Pinpoint the cell where the given text exists, returning its [x, y] midpoint coordinate. 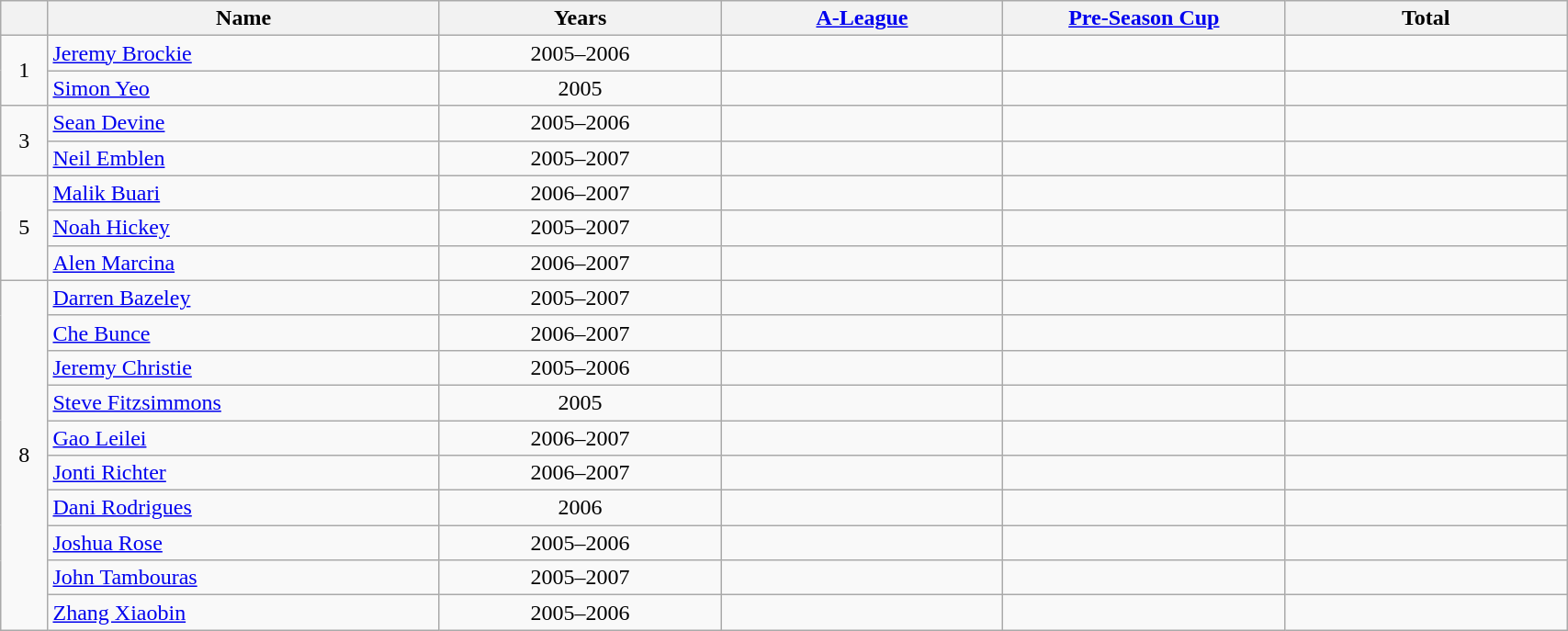
Name [243, 18]
2006 [581, 508]
8 [24, 456]
Gao Leilei [243, 438]
John Tambouras [243, 578]
Alen Marcina [243, 263]
Joshua Rose [243, 543]
Zhang Xiaobin [243, 613]
Jonti Richter [243, 473]
A-League [862, 18]
Noah Hickey [243, 228]
Malik Buari [243, 193]
Total [1426, 18]
1 [24, 71]
3 [24, 141]
Steve Fitzsimmons [243, 402]
Che Bunce [243, 332]
Dani Rodrigues [243, 508]
Pre-Season Cup [1145, 18]
Years [581, 18]
Sean Devine [243, 123]
Neil Emblen [243, 158]
Darren Bazeley [243, 298]
Simon Yeo [243, 88]
Jeremy Christie [243, 367]
Jeremy Brockie [243, 53]
5 [24, 228]
